Determine the [x, y] coordinate at the center of the cell enclosing the given text.  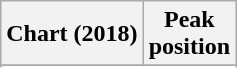
Chart (2018) [72, 34]
Peakposition [189, 34]
